Locate the cell with the specified text and output its [x, y] center coordinate. 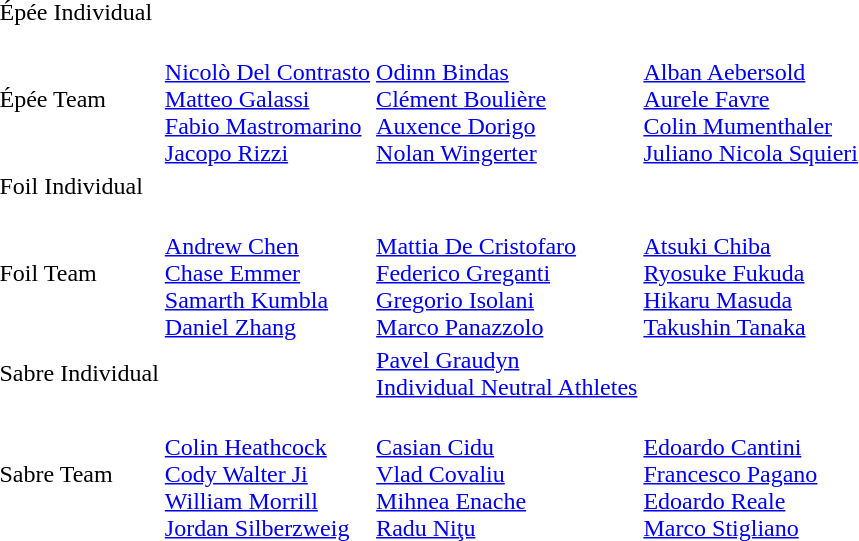
Odinn BindasClément BoulièreAuxence DorigoNolan Wingerter [507, 99]
Nicolò Del ContrastoMatteo GalassiFabio MastromarinoJacopo Rizzi [267, 99]
Mattia De CristofaroFederico GregantiGregorio IsolaniMarco Panazzolo [507, 273]
Pavel GraudynIndividual Neutral Athletes [507, 374]
Andrew ChenChase EmmerSamarth KumblaDaniel Zhang [267, 273]
